For the text-containing cell, return its midpoint in [x, y] coordinate format. 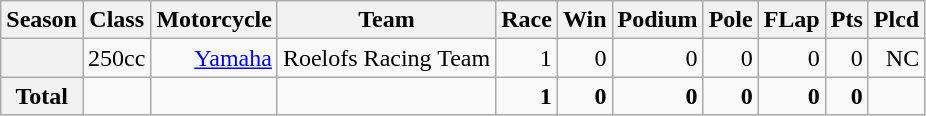
FLap [792, 20]
Motorcycle [214, 20]
Pts [846, 20]
NC [896, 58]
Race [527, 20]
Roelofs Racing Team [386, 58]
Team [386, 20]
Plcd [896, 20]
Win [584, 20]
Class [116, 20]
Season [42, 20]
Yamaha [214, 58]
250cc [116, 58]
Podium [658, 20]
Pole [730, 20]
Total [42, 96]
